Determine the (x, y) coordinate at the center of the cell enclosing the given text.  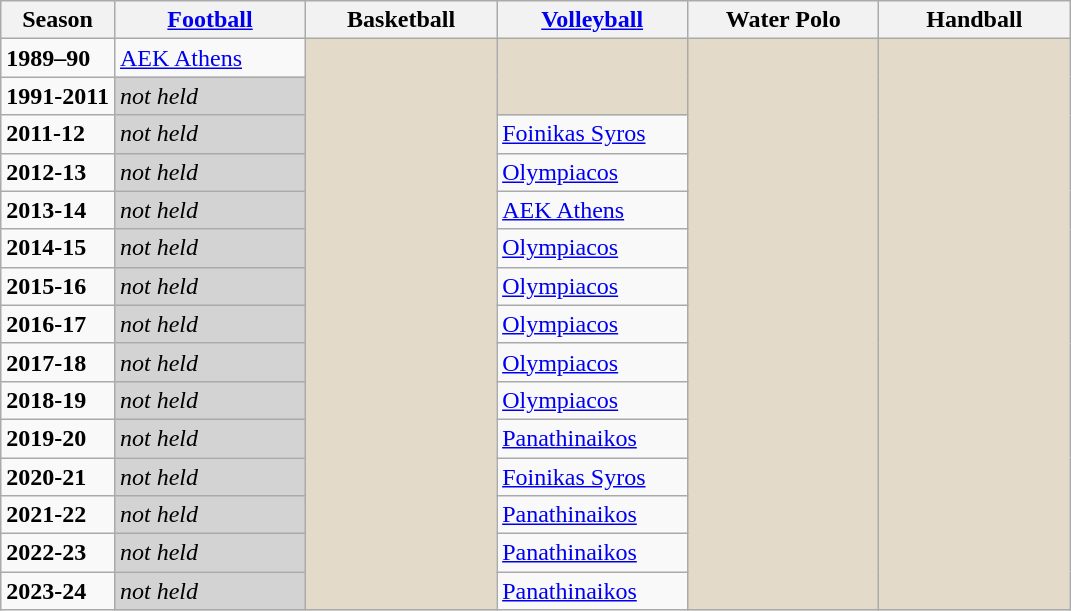
Water Polo (784, 20)
Basketball (402, 20)
2019-20 (58, 438)
2018-19 (58, 400)
2016-17 (58, 324)
1989–90 (58, 58)
2015-16 (58, 286)
2022-23 (58, 553)
Football (210, 20)
2020-21 (58, 477)
Season (58, 20)
2014-15 (58, 248)
1991-2011 (58, 96)
Volleyball (592, 20)
2011-12 (58, 134)
2023-24 (58, 591)
2013-14 (58, 210)
2021-22 (58, 515)
Handball (974, 20)
2012-13 (58, 172)
2017-18 (58, 362)
